Pinpoint the cell where the given text exists, returning its (X, Y) midpoint coordinate. 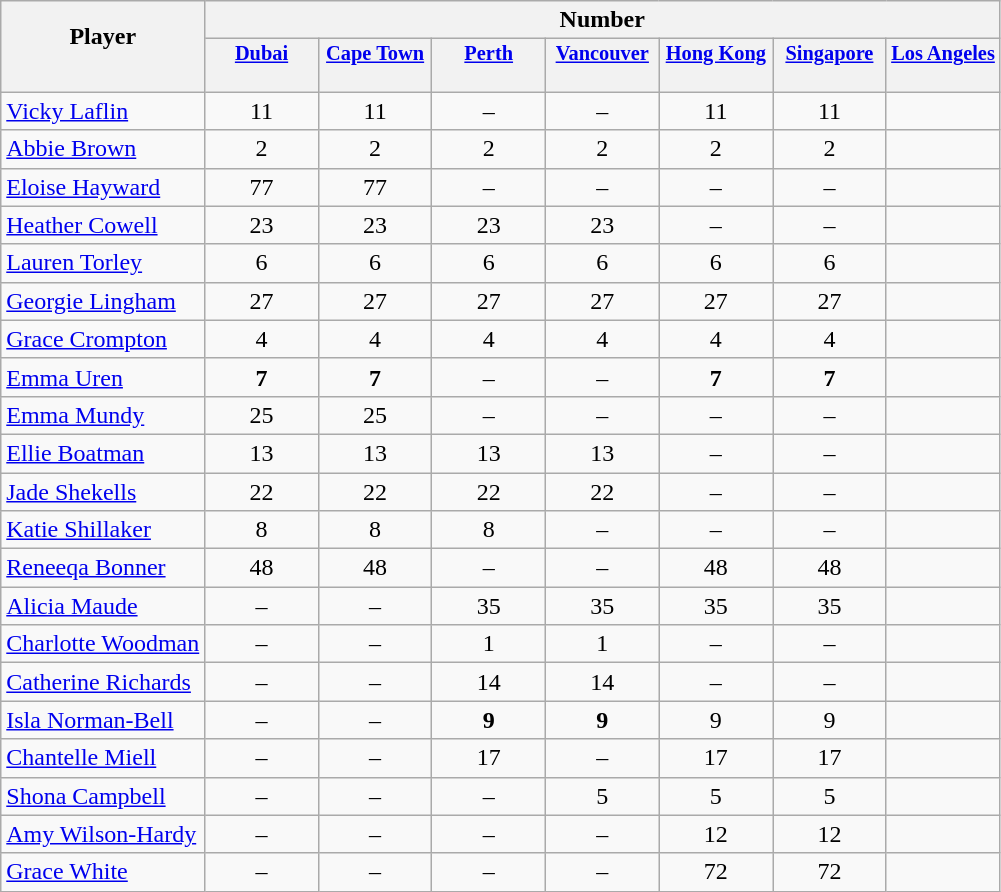
Katie Shillaker (103, 530)
Vicky Laflin (103, 111)
Abbie Brown (103, 149)
Georgie Lingham (103, 301)
Shona Campbell (103, 796)
Dubai (262, 54)
Isla Norman-Bell (103, 720)
Eloise Hayward (103, 187)
Jade Shekells (103, 491)
Heather Cowell (103, 225)
Perth (489, 54)
Player (103, 36)
Emma Mundy (103, 415)
Los Angeles (943, 54)
Amy Wilson-Hardy (103, 834)
Ellie Boatman (103, 453)
Hong Kong (716, 54)
Grace Crompton (103, 339)
Number (602, 20)
Reneeqa Bonner (103, 568)
Lauren Torley (103, 263)
Charlotte Woodman (103, 644)
Vancouver (602, 54)
Catherine Richards (103, 682)
Chantelle Miell (103, 758)
Cape Town (375, 54)
Emma Uren (103, 377)
Alicia Maude (103, 606)
Grace White (103, 872)
Singapore (830, 54)
